Scan for the cell matching the given text and deliver its [x, y] coordinate at center. 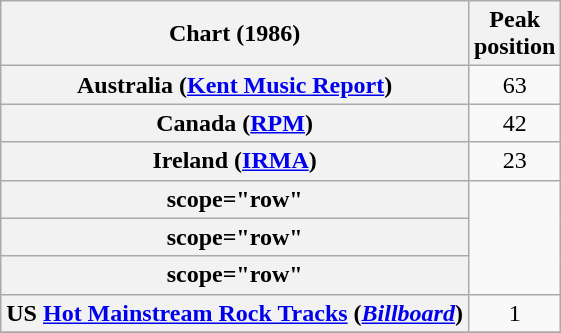
Peakposition [514, 34]
Ireland (IRMA) [235, 161]
US Hot Mainstream Rock Tracks (Billboard) [235, 313]
Chart (1986) [235, 34]
23 [514, 161]
1 [514, 313]
Australia (Kent Music Report) [235, 85]
Canada (RPM) [235, 123]
63 [514, 85]
42 [514, 123]
